Find where the given text appears and provide that cell's center as [x, y] coordinate. 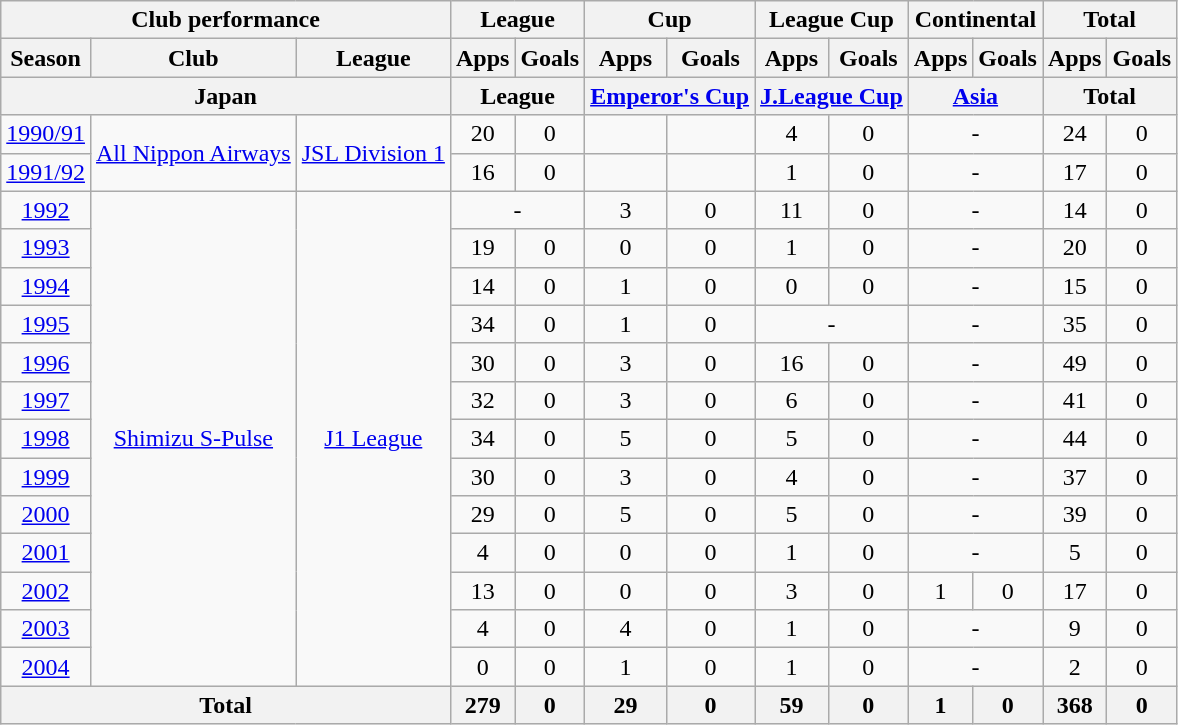
37 [1074, 477]
1991/92 [46, 172]
J.League Cup [832, 96]
Club [193, 58]
J1 League [373, 438]
1996 [46, 362]
49 [1074, 362]
41 [1074, 400]
2003 [46, 629]
59 [792, 705]
2 [1074, 667]
1995 [46, 324]
1990/91 [46, 134]
368 [1074, 705]
All Nippon Airways [193, 153]
1994 [46, 286]
Continental [975, 20]
Season [46, 58]
Cup [670, 20]
League Cup [832, 20]
24 [1074, 134]
Club performance [226, 20]
Emperor's Cup [670, 96]
39 [1074, 515]
2000 [46, 515]
Japan [226, 96]
JSL Division 1 [373, 153]
6 [792, 400]
9 [1074, 629]
35 [1074, 324]
Asia [975, 96]
19 [482, 248]
1998 [46, 438]
1999 [46, 477]
1997 [46, 400]
44 [1074, 438]
2004 [46, 667]
1993 [46, 248]
2001 [46, 553]
1992 [46, 210]
279 [482, 705]
13 [482, 591]
15 [1074, 286]
32 [482, 400]
Shimizu S-Pulse [193, 438]
2002 [46, 591]
11 [792, 210]
